Pinpoint the cell where the given text exists, returning its [x, y] midpoint coordinate. 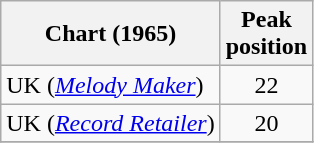
Chart (1965) [110, 34]
Peakposition [266, 34]
22 [266, 85]
20 [266, 123]
UK (Record Retailer) [110, 123]
UK (Melody Maker) [110, 85]
